Return the (X, Y) coordinate for the center point of the cell that contains the specified text.  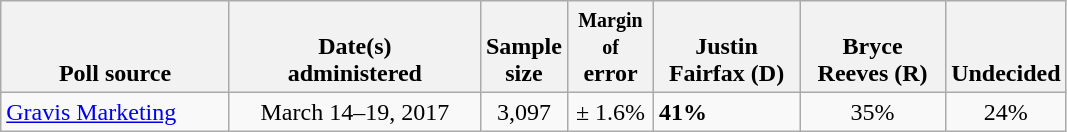
Undecided (1006, 47)
24% (1006, 112)
35% (873, 112)
± 1.6% (610, 112)
JustinFairfax (D) (727, 47)
41% (727, 112)
3,097 (524, 112)
March 14–19, 2017 (354, 112)
BryceReeves (R) (873, 47)
Samplesize (524, 47)
Poll source (116, 47)
Date(s)administered (354, 47)
Gravis Marketing (116, 112)
Margin oferror (610, 47)
